Pinpoint the cell where the given text exists, returning its (X, Y) midpoint coordinate. 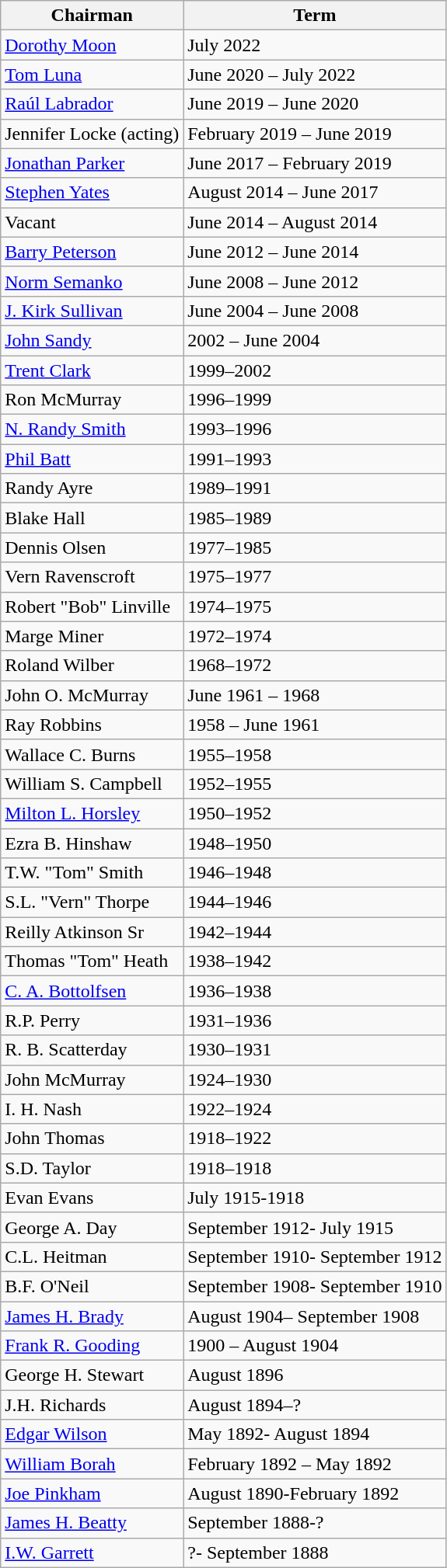
James H. Beatty (92, 1523)
Norm Semanko (92, 281)
Milton L. Horsley (92, 813)
1989–1991 (315, 488)
Barry Peterson (92, 252)
Stephen Yates (92, 193)
June 1961 – 1968 (315, 695)
John McMurray (92, 1080)
August 1894–? (315, 1405)
June 2004 – June 2008 (315, 311)
1952–1955 (315, 784)
William S. Campbell (92, 784)
September 1912- July 1915 (315, 1227)
Jennifer Locke (acting) (92, 134)
1948–1950 (315, 843)
August 1896 (315, 1375)
Wallace C. Burns (92, 754)
R. B. Scatterday (92, 1050)
Trent Clark (92, 370)
Term (315, 16)
?- September 1888 (315, 1552)
February 2019 – June 2019 (315, 134)
1977–1985 (315, 548)
August 2014 – June 2017 (315, 193)
September 1908- September 1910 (315, 1286)
Chairman (92, 16)
1900 – August 1904 (315, 1346)
Dennis Olsen (92, 548)
N. Randy Smith (92, 429)
R.P. Perry (92, 1020)
Randy Ayre (92, 488)
1922–1924 (315, 1109)
William Borah (92, 1464)
T.W. "Tom" Smith (92, 873)
S.L. "Vern" Thorpe (92, 902)
1944–1946 (315, 902)
June 2014 – August 2014 (315, 222)
1938–1942 (315, 961)
1942–1944 (315, 932)
Ray Robbins (92, 725)
Dorothy Moon (92, 45)
1996–1999 (315, 400)
June 2017 – February 2019 (315, 163)
Vern Ravenscroft (92, 577)
Edgar Wilson (92, 1434)
Joe Pinkham (92, 1493)
B.F. O'Neil (92, 1286)
Reilly Atkinson Sr (92, 932)
C. A. Bottolfsen (92, 991)
Ezra B. Hinshaw (92, 843)
Evan Evans (92, 1198)
S.D. Taylor (92, 1168)
Tom Luna (92, 75)
1974–1975 (315, 607)
2002 – June 2004 (315, 340)
February 1892 – May 1892 (315, 1464)
C.L. Heitman (92, 1257)
John Sandy (92, 340)
Jonathan Parker (92, 163)
1936–1938 (315, 991)
George A. Day (92, 1227)
June 2012 – June 2014 (315, 252)
J. Kirk Sullivan (92, 311)
July 2022 (315, 45)
June 2020 – July 2022 (315, 75)
1985–1989 (315, 518)
September 1888-? (315, 1523)
1918–1918 (315, 1168)
1991–1993 (315, 459)
I. H. Nash (92, 1109)
1975–1977 (315, 577)
James H. Brady (92, 1316)
1955–1958 (315, 754)
August 1904– September 1908 (315, 1316)
1930–1931 (315, 1050)
1968–1972 (315, 666)
Phil Batt (92, 459)
John Thomas (92, 1139)
Roland Wilber (92, 666)
1958 – June 1961 (315, 725)
June 2008 – June 2012 (315, 281)
Thomas "Tom" Heath (92, 961)
1950–1952 (315, 813)
1924–1930 (315, 1080)
Vacant (92, 222)
Blake Hall (92, 518)
1946–1948 (315, 873)
1993–1996 (315, 429)
September 1910- September 1912 (315, 1257)
Frank R. Gooding (92, 1346)
John O. McMurray (92, 695)
George H. Stewart (92, 1375)
1972–1974 (315, 636)
J.H. Richards (92, 1405)
Ron McMurray (92, 400)
July 1915-1918 (315, 1198)
Robert "Bob" Linville (92, 607)
August 1890-February 1892 (315, 1493)
June 2019 – June 2020 (315, 104)
I.W. Garrett (92, 1552)
May 1892- August 1894 (315, 1434)
1931–1936 (315, 1020)
1918–1922 (315, 1139)
Marge Miner (92, 636)
1999–2002 (315, 370)
Raúl Labrador (92, 104)
